From the cell containing the given text, extract its center point as [x, y] coordinate. 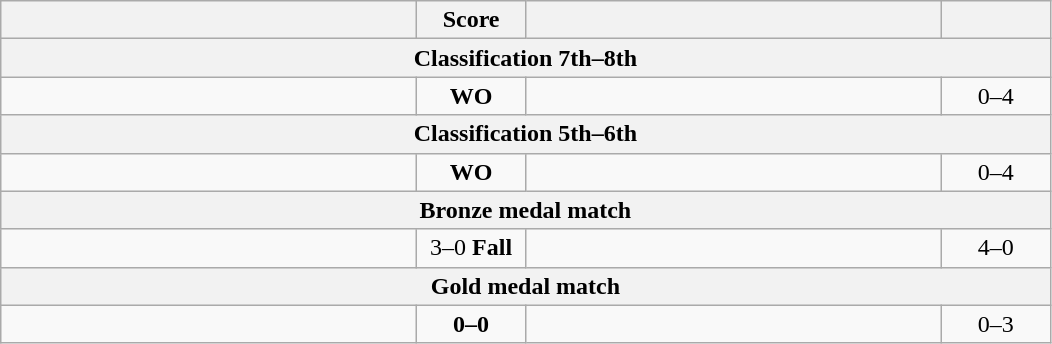
Bronze medal match [526, 210]
0–0 [472, 324]
Gold medal match [526, 286]
Classification 7th–8th [526, 58]
3–0 Fall [472, 248]
Classification 5th–6th [526, 134]
Score [472, 20]
4–0 [996, 248]
0–3 [996, 324]
